Pinpoint the cell where the given text exists, returning its (x, y) midpoint coordinate. 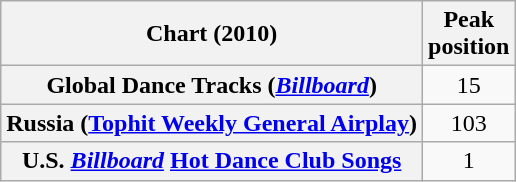
1 (469, 161)
Chart (2010) (212, 34)
Global Dance Tracks (Billboard) (212, 85)
U.S. Billboard Hot Dance Club Songs (212, 161)
Russia (Tophit Weekly General Airplay) (212, 123)
Peakposition (469, 34)
103 (469, 123)
15 (469, 85)
